Search for the cell housing the specified text and yield its [x, y] center coordinate. 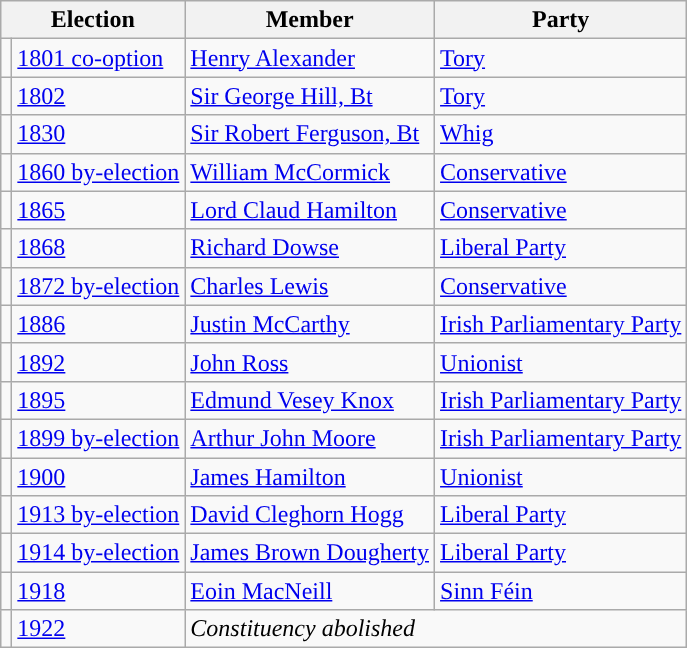
1892 [98, 362]
1913 by-election [98, 515]
David Cleghorn Hogg [310, 515]
Sinn Féin [561, 591]
Eoin MacNeill [310, 591]
James Hamilton [310, 477]
1899 by-election [98, 438]
1922 [98, 629]
Election [93, 20]
Sir George Hill, Bt [310, 96]
1895 [98, 400]
1802 [98, 96]
John Ross [310, 362]
1868 [98, 248]
Richard Dowse [310, 248]
Party [561, 20]
Lord Claud Hamilton [310, 210]
1918 [98, 591]
James Brown Dougherty [310, 553]
1872 by-election [98, 286]
Member [310, 20]
Constituency abolished [436, 629]
Whig [561, 134]
William McCormick [310, 172]
Henry Alexander [310, 58]
1801 co-option [98, 58]
Charles Lewis [310, 286]
Justin McCarthy [310, 324]
Sir Robert Ferguson, Bt [310, 134]
1860 by-election [98, 172]
1830 [98, 134]
1886 [98, 324]
1865 [98, 210]
Edmund Vesey Knox [310, 400]
Arthur John Moore [310, 438]
1914 by-election [98, 553]
1900 [98, 477]
